Locate the cell with the specified text and output its (x, y) center coordinate. 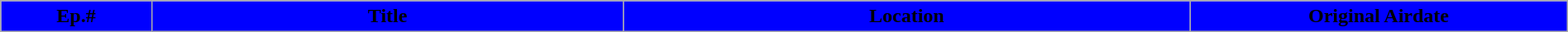
Location (906, 16)
Original Airdate (1379, 16)
Title (387, 16)
Ep.# (76, 16)
